Detect which cell encompasses the target text, then output its [x, y] center coordinate. 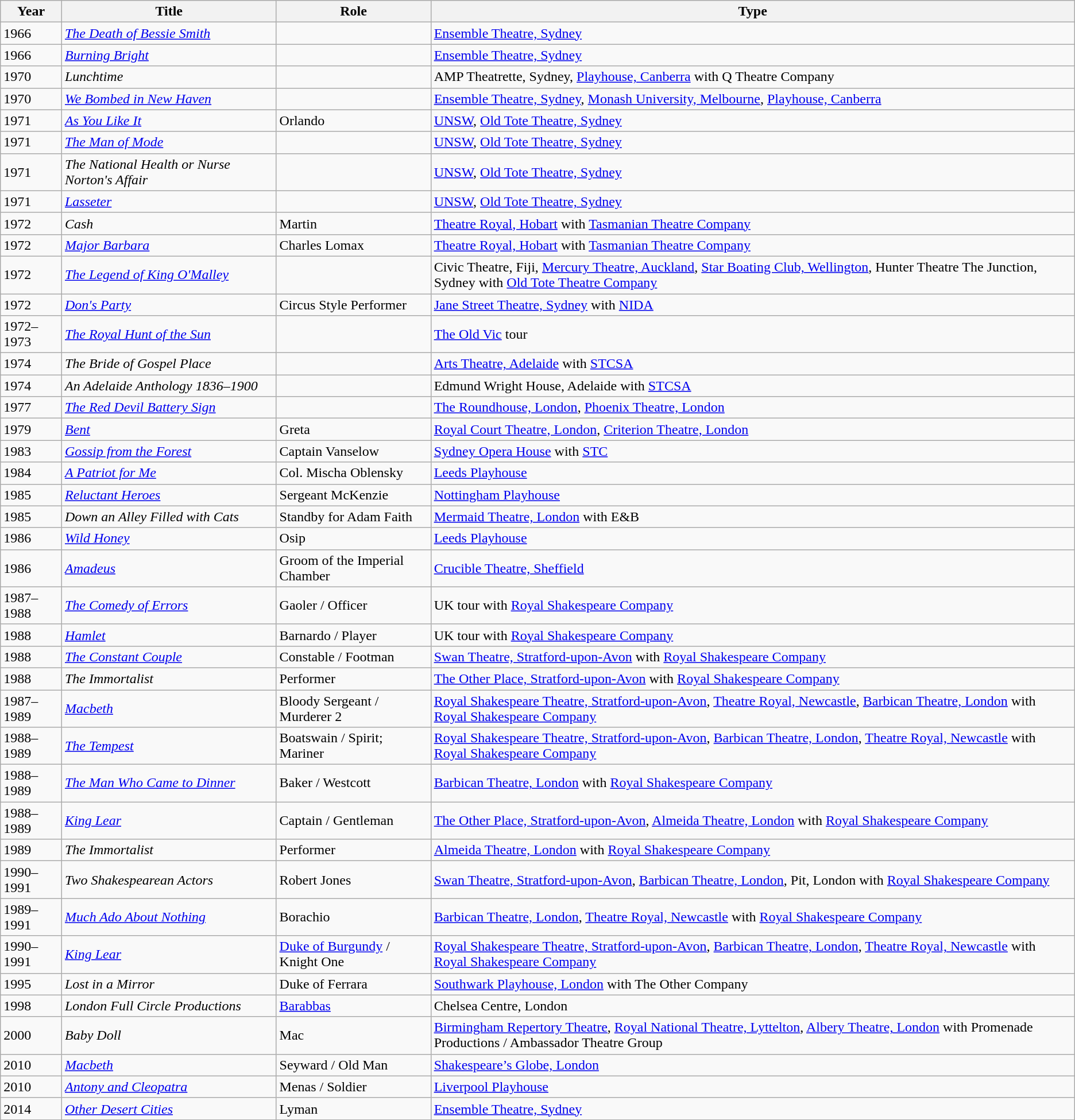
Down an Alley Filled with Cats [169, 517]
Lasseter [169, 201]
Mermaid Theatre, London with E&B [752, 517]
Martin [354, 223]
Two Shakespearean Actors [169, 879]
We Bombed in New Haven [169, 99]
The Man Who Came to Dinner [169, 783]
The Man of Mode [169, 142]
Duke of Ferrara [354, 984]
Arts Theatre, Adelaide with STCSA [752, 364]
1979 [31, 429]
Antony and Cleopatra [169, 1087]
Bloody Sergeant / Murderer 2 [354, 708]
1972–1973 [31, 334]
Liverpool Playhouse [752, 1087]
The Constant Couple [169, 657]
The Bride of Gospel Place [169, 364]
Burning Bright [169, 55]
Jane Street Theatre, Sydney with NIDA [752, 305]
Gaoler / Officer [354, 605]
Lyman [354, 1109]
Role [354, 11]
The National Health or Nurse Norton's Affair [169, 172]
Year [31, 11]
Boatswain / Spirit; Mariner [354, 746]
Seyward / Old Man [354, 1065]
Col. Mischa Oblensky [354, 473]
Barabbas [354, 1006]
Baker / Westcott [354, 783]
1998 [31, 1006]
Sergeant McKenzie [354, 495]
Constable / Footman [354, 657]
The Other Place, Stratford-upon-Avon with Royal Shakespeare Company [752, 679]
Standby for Adam Faith [354, 517]
Swan Theatre, Stratford-upon-Avon with Royal Shakespeare Company [752, 657]
Nottingham Playhouse [752, 495]
Birmingham Repertory Theatre, Royal National Theatre, Lyttelton, Albery Theatre, London with Promenade Productions / Ambassador Theatre Group [752, 1036]
The Comedy of Errors [169, 605]
Greta [354, 429]
Swan Theatre, Stratford-upon-Avon, Barbican Theatre, London, Pit, London with Royal Shakespeare Company [752, 879]
Robert Jones [354, 879]
The Old Vic tour [752, 334]
Menas / Soldier [354, 1087]
1977 [31, 408]
Barnardo / Player [354, 635]
Almeida Theatre, London with Royal Shakespeare Company [752, 850]
Bent [169, 429]
An Adelaide Anthology 1836–1900 [169, 386]
A Patriot for Me [169, 473]
2000 [31, 1036]
Reluctant Heroes [169, 495]
Amadeus [169, 568]
Charles Lomax [354, 245]
1995 [31, 984]
AMP Theatrette, Sydney, Playhouse, Canberra with Q Theatre Company [752, 77]
1989 [31, 850]
Captain / Gentleman [354, 821]
1987–1988 [31, 605]
Circus Style Performer [354, 305]
Don's Party [169, 305]
Lost in a Mirror [169, 984]
As You Like It [169, 121]
Wild Honey [169, 538]
Duke of Burgundy / Knight One [354, 954]
The Tempest [169, 746]
The Roundhouse, London, Phoenix Theatre, London [752, 408]
Hamlet [169, 635]
The Red Devil Battery Sign [169, 408]
The Other Place, Stratford-upon-Avon, Almeida Theatre, London with Royal Shakespeare Company [752, 821]
Barbican Theatre, London, Theatre Royal, Newcastle with Royal Shakespeare Company [752, 917]
Chelsea Centre, London [752, 1006]
Gossip from the Forest [169, 451]
Major Barbara [169, 245]
Osip [354, 538]
London Full Circle Productions [169, 1006]
Ensemble Theatre, Sydney, Monash University, Melbourne, Playhouse, Canberra [752, 99]
Lunchtime [169, 77]
1987–1989 [31, 708]
Crucible Theatre, Sheffield [752, 568]
Captain Vanselow [354, 451]
Borachio [354, 917]
Cash [169, 223]
Shakespeare’s Globe, London [752, 1065]
Groom of the Imperial Chamber [354, 568]
2014 [31, 1109]
The Royal Hunt of the Sun [169, 334]
Royal Court Theatre, London, Criterion Theatre, London [752, 429]
Orlando [354, 121]
Royal Shakespeare Theatre, Stratford-upon-Avon, Theatre Royal, Newcastle, Barbican Theatre, London with Royal Shakespeare Company [752, 708]
Baby Doll [169, 1036]
Title [169, 11]
1983 [31, 451]
Civic Theatre, Fiji, Mercury Theatre, Auckland, Star Boating Club, Wellington, Hunter Theatre The Junction, Sydney with Old Tote Theatre Company [752, 274]
Southwark Playhouse, London with The Other Company [752, 984]
Other Desert Cities [169, 1109]
Much Ado About Nothing [169, 917]
Type [752, 11]
The Legend of King O'Malley [169, 274]
Mac [354, 1036]
1989–1991 [31, 917]
Edmund Wright House, Adelaide with STCSA [752, 386]
1984 [31, 473]
Barbican Theatre, London with Royal Shakespeare Company [752, 783]
The Death of Bessie Smith [169, 33]
Sydney Opera House with STC [752, 451]
